Return [X, Y] of the center of cell containing provided text 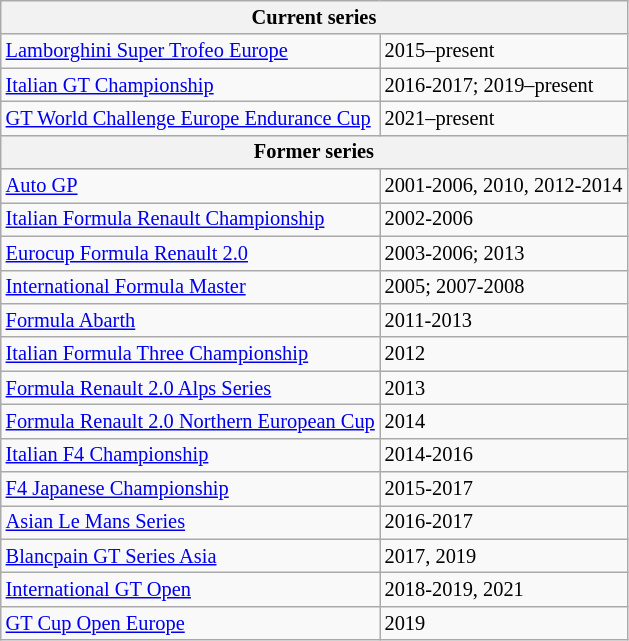
2012 [504, 354]
Italian Formula Three Championship [190, 354]
Eurocup Formula Renault 2.0 [190, 253]
2001-2006, 2010, 2012-2014 [504, 186]
Italian F4 Championship [190, 455]
2019 [504, 623]
2018-2019, 2021 [504, 589]
2016-2017; 2019–present [504, 85]
Former series [314, 152]
Formula Renault 2.0 Alps Series [190, 388]
2015–present [504, 51]
GT World Challenge Europe Endurance Cup [190, 118]
2015-2017 [504, 489]
2014 [504, 421]
2011-2013 [504, 320]
Asian Le Mans Series [190, 522]
2013 [504, 388]
GT Cup Open Europe [190, 623]
Lamborghini Super Trofeo Europe [190, 51]
2003-2006; 2013 [504, 253]
International GT Open [190, 589]
2002-2006 [504, 219]
2017, 2019 [504, 556]
2021–present [504, 118]
Blancpain GT Series Asia [190, 556]
International Formula Master [190, 287]
Current series [314, 17]
F4 Japanese Championship [190, 489]
Auto GP [190, 186]
2014-2016 [504, 455]
Formula Renault 2.0 Northern European Cup [190, 421]
Italian Formula Renault Championship [190, 219]
Italian GT Championship [190, 85]
2016-2017 [504, 522]
Formula Abarth [190, 320]
2005; 2007-2008 [504, 287]
